For the text-containing cell, return its midpoint in (X, Y) coordinate format. 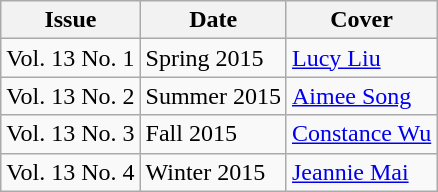
Fall 2015 (213, 134)
Lucy Liu (361, 58)
Date (213, 20)
Summer 2015 (213, 96)
Aimee Song (361, 96)
Jeannie Mai (361, 172)
Vol. 13 No. 3 (70, 134)
Constance Wu (361, 134)
Vol. 13 No. 2 (70, 96)
Winter 2015 (213, 172)
Issue (70, 20)
Spring 2015 (213, 58)
Cover (361, 20)
Vol. 13 No. 1 (70, 58)
Vol. 13 No. 4 (70, 172)
